Capture the cell that displays the provided text and extract its [X, Y] central coordinate. 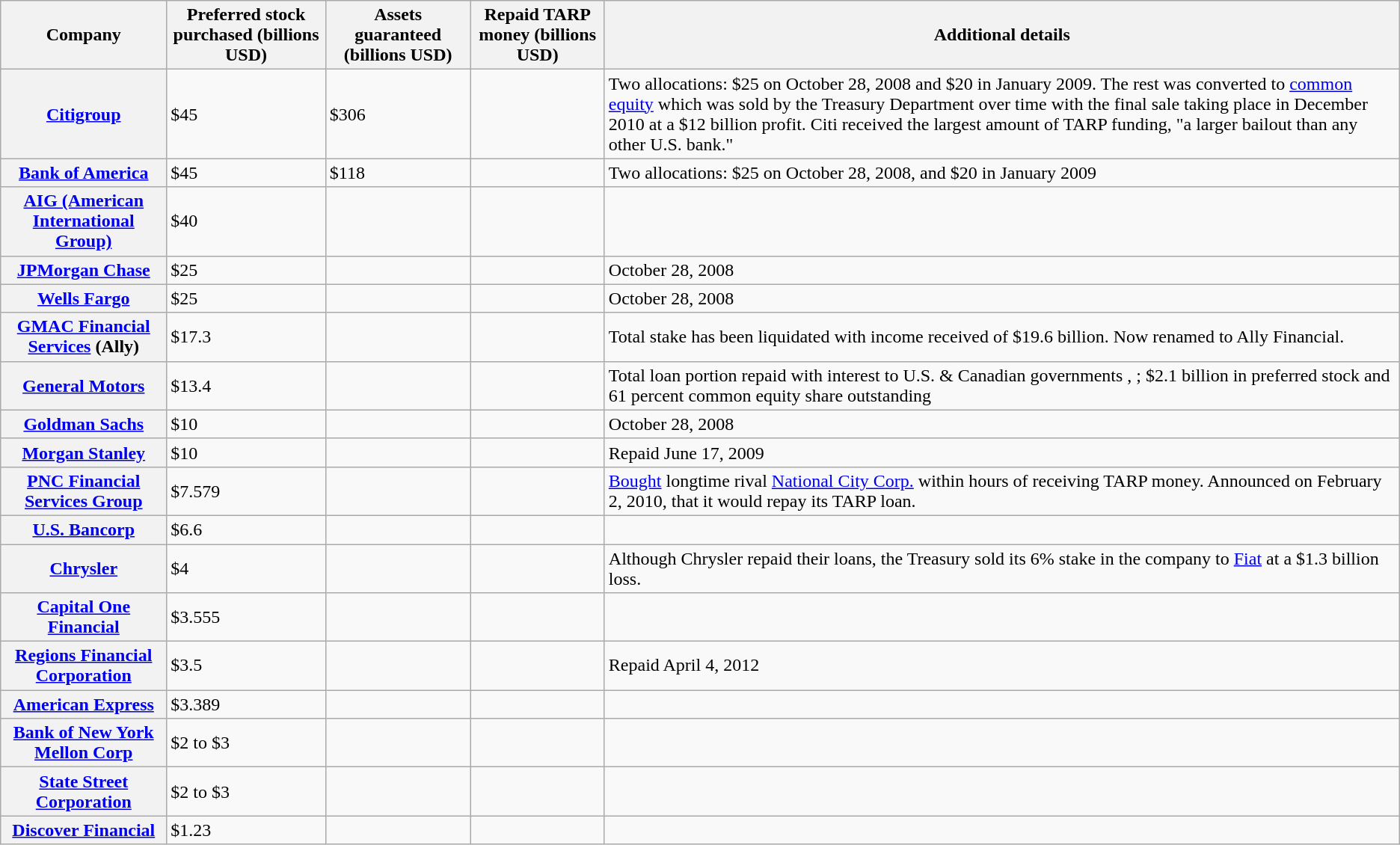
Citigroup [84, 114]
Assets guaranteed (billions USD) [398, 35]
$40 [247, 221]
$6.6 [247, 529]
$3.5 [247, 666]
Repaid TARP money (billions USD) [537, 35]
$13.4 [247, 386]
U.S. Bancorp [84, 529]
Bank of America [84, 173]
Repaid April 4, 2012 [1002, 666]
$1.23 [247, 830]
Additional details [1002, 35]
Repaid June 17, 2009 [1002, 452]
Bought longtime rival National City Corp. within hours of receiving TARP money. Announced on February 2, 2010, that it would repay its TARP loan. [1002, 491]
Goldman Sachs [84, 424]
Preferred stock purchased (billions USD) [247, 35]
GMAC Financial Services (Ally) [84, 337]
Capital One Financial [84, 618]
Regions Financial Corporation [84, 666]
General Motors [84, 386]
Two allocations: $25 on October 28, 2008, and $20 in January 2009 [1002, 173]
$3.555 [247, 618]
JPMorgan Chase [84, 270]
$7.579 [247, 491]
Discover Financial [84, 830]
$306 [398, 114]
American Express [84, 704]
PNC Financial Services Group [84, 491]
$17.3 [247, 337]
State Street Corporation [84, 791]
$118 [398, 173]
Chrysler [84, 568]
Company [84, 35]
Bank of New York Mellon Corp [84, 743]
AIG (American International Group) [84, 221]
$4 [247, 568]
$3.389 [247, 704]
Wells Fargo [84, 298]
Total stake has been liquidated with income received of $19.6 billion. Now renamed to Ally Financial. [1002, 337]
Although Chrysler repaid their loans, the Treasury sold its 6% stake in the company to Fiat at a $1.3 billion loss. [1002, 568]
Morgan Stanley [84, 452]
